Determine the [X, Y] coordinate at the center of the cell enclosing the given text.  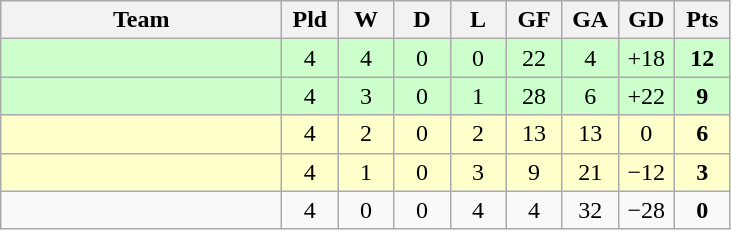
−12 [646, 172]
28 [534, 96]
Pld [310, 20]
+22 [646, 96]
GA [590, 20]
−28 [646, 210]
GF [534, 20]
Team [142, 20]
W [366, 20]
Pts [702, 20]
+18 [646, 58]
32 [590, 210]
GD [646, 20]
12 [702, 58]
22 [534, 58]
21 [590, 172]
D [422, 20]
L [478, 20]
